Detect which cell encompasses the target text, then output its (x, y) center coordinate. 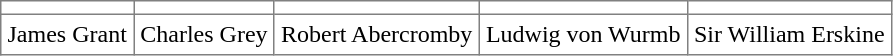
Robert Abercromby (376, 34)
James Grant (68, 34)
Charles Grey (204, 34)
Ludwig von Wurmb (583, 34)
Sir William Erskine (789, 34)
